Scan for the cell matching the given text and deliver its (X, Y) coordinate at center. 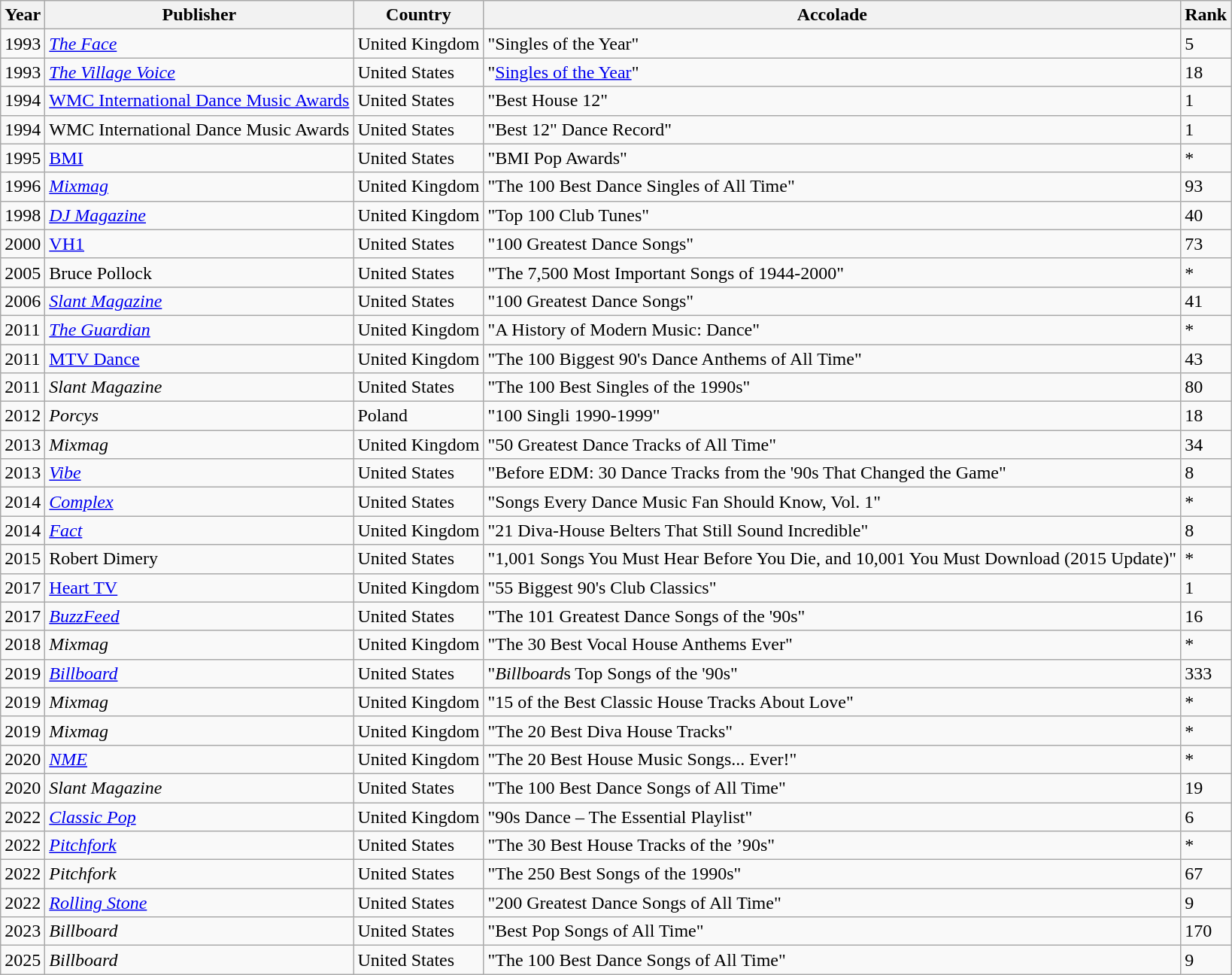
2018 (23, 645)
VH1 (199, 244)
Rank (1206, 15)
2025 (23, 960)
5 (1206, 44)
"Before EDM: 30 Dance Tracks from the '90s That Changed the Game" (832, 473)
Rolling Stone (199, 903)
"200 Greatest Dance Songs of All Time" (832, 903)
"The 30 Best House Tracks of the ’90s" (832, 846)
333 (1206, 673)
73 (1206, 244)
"15 of the Best Classic House Tracks About Love" (832, 702)
Publisher (199, 15)
"50 Greatest Dance Tracks of All Time" (832, 445)
1996 (23, 187)
80 (1206, 387)
"Best House 12" (832, 101)
The Village Voice (199, 72)
1995 (23, 158)
Porcys (199, 416)
16 (1206, 616)
NME (199, 759)
2012 (23, 416)
"The 100 Biggest 90's Dance Anthems of All Time" (832, 359)
Complex (199, 502)
"The 20 Best Diva House Tracks" (832, 730)
The Face (199, 44)
"Best 12" Dance Record" (832, 129)
"The 100 Best Dance Singles of All Time" (832, 187)
43 (1206, 359)
40 (1206, 215)
"1,001 Songs You Must Hear Before You Die, and 10,001 You Must Download (2015 Update)" (832, 559)
BuzzFeed (199, 616)
MTV Dance (199, 359)
"BMI Pop Awards" (832, 158)
Bruce Pollock (199, 272)
"Songs Every Dance Music Fan Should Know, Vol. 1" (832, 502)
"The 100 Best Singles of the 1990s" (832, 387)
"A History of Modern Music: Dance" (832, 330)
"The 7,500 Most Important Songs of 1944-2000" (832, 272)
93 (1206, 187)
2023 (23, 931)
"The 20 Best House Music Songs... Ever!" (832, 759)
Robert Dimery (199, 559)
2000 (23, 244)
Classic Pop (199, 816)
170 (1206, 931)
Heart TV (199, 588)
2015 (23, 559)
"55 Biggest 90's Club Classics" (832, 588)
2005 (23, 272)
The Guardian (199, 330)
67 (1206, 874)
"Billboards Top Songs of the '90s" (832, 673)
"Best Pop Songs of All Time" (832, 931)
"90s Dance – The Essential Playlist" (832, 816)
Fact (199, 530)
"21 Diva-House Belters That Still Sound Incredible" (832, 530)
Country (418, 15)
Year (23, 15)
Poland (418, 416)
"The 101 Greatest Dance Songs of the '90s" (832, 616)
1998 (23, 215)
41 (1206, 301)
2006 (23, 301)
"The 250 Best Songs of the 1990s" (832, 874)
Vibe (199, 473)
6 (1206, 816)
"The 30 Best Vocal House Anthems Ever" (832, 645)
34 (1206, 445)
"Top 100 Club Tunes" (832, 215)
Accolade (832, 15)
19 (1206, 788)
BMI (199, 158)
DJ Magazine (199, 215)
"100 Singli 1990-1999" (832, 416)
